For the text-containing cell, return its midpoint in (x, y) coordinate format. 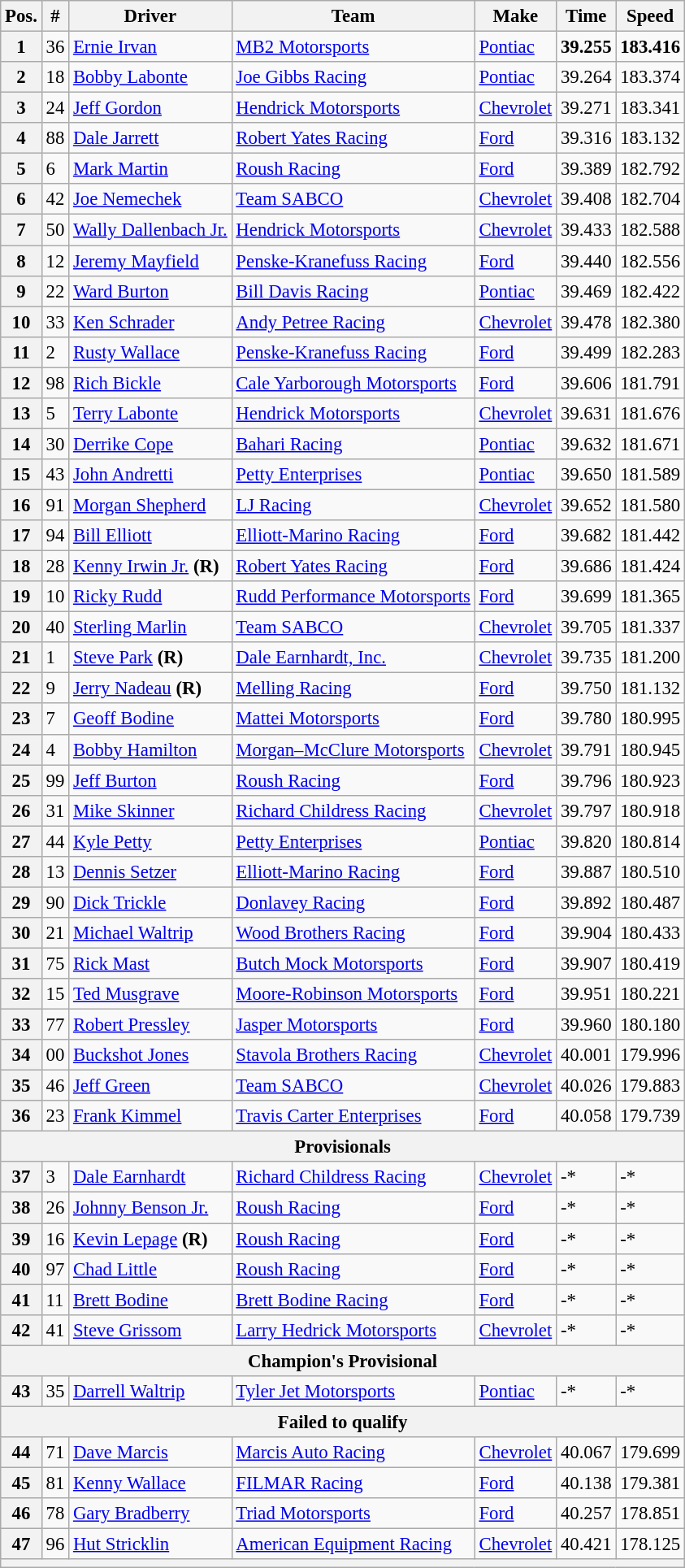
Team (353, 16)
Bill Davis Racing (353, 291)
Rusty Wallace (150, 352)
39.264 (587, 77)
Dale Earnhardt, Inc. (353, 658)
Steve Park (R) (150, 658)
40.001 (587, 1055)
39.887 (587, 872)
180.918 (650, 810)
40.067 (587, 1453)
180.419 (650, 963)
Darrell Waltrip (150, 1392)
Jasper Motorsports (353, 1025)
180.221 (650, 994)
39.652 (587, 505)
27 (21, 841)
99 (55, 780)
Champion's Provisional (343, 1361)
Stavola Brothers Racing (353, 1055)
Bill Elliott (150, 536)
Ricky Rudd (150, 597)
179.381 (650, 1483)
39.499 (587, 352)
Speed (650, 16)
Steve Grissom (150, 1330)
Terry Labonte (150, 414)
Ward Burton (150, 291)
Pos. (21, 16)
181.671 (650, 444)
20 (21, 628)
81 (55, 1483)
182.792 (650, 169)
MB2 Motorsports (353, 47)
45 (21, 1483)
78 (55, 1514)
LJ Racing (353, 505)
Dale Jarrett (150, 138)
Joe Gibbs Racing (353, 77)
181.337 (650, 628)
Donlavey Racing (353, 902)
96 (55, 1544)
183.416 (650, 47)
77 (55, 1025)
39.951 (587, 994)
Robert Pressley (150, 1025)
180.945 (650, 749)
Dale Earnhardt (150, 1178)
Butch Mock Motorsports (353, 963)
Mark Martin (150, 169)
40.058 (587, 1116)
97 (55, 1269)
Hut Stricklin (150, 1544)
39.686 (587, 567)
180.510 (650, 872)
39.632 (587, 444)
39.433 (587, 230)
Jeff Green (150, 1086)
Sterling Marlin (150, 628)
180.995 (650, 719)
Mike Skinner (150, 810)
39.682 (587, 536)
American Equipment Racing (353, 1544)
Rick Mast (150, 963)
Ken Schrader (150, 322)
Bobby Hamilton (150, 749)
181.580 (650, 505)
Dick Trickle (150, 902)
Johnny Benson Jr. (150, 1208)
39.820 (587, 841)
17 (21, 536)
Dennis Setzer (150, 872)
29 (21, 902)
40.138 (587, 1483)
Brett Bodine (150, 1300)
39.478 (587, 322)
Jerry Nadeau (R) (150, 688)
90 (55, 902)
91 (55, 505)
181.589 (650, 475)
39.271 (587, 108)
Bobby Labonte (150, 77)
Gary Bradberry (150, 1514)
183.374 (650, 77)
Buckshot Jones (150, 1055)
181.200 (650, 658)
179.883 (650, 1086)
181.442 (650, 536)
181.365 (650, 597)
Travis Carter Enterprises (353, 1116)
39.791 (587, 749)
71 (55, 1453)
Wood Brothers Racing (353, 933)
39.735 (587, 658)
32 (21, 994)
Make (515, 16)
Wally Dallenbach Jr. (150, 230)
39.960 (587, 1025)
Brett Bodine Racing (353, 1300)
Larry Hedrick Motorsports (353, 1330)
179.739 (650, 1116)
Morgan–McClure Motorsports (353, 749)
25 (21, 780)
39.389 (587, 169)
Failed to qualify (343, 1422)
Moore-Robinson Motorsports (353, 994)
Jeff Gordon (150, 108)
Ernie Irvan (150, 47)
Rich Bickle (150, 383)
181.791 (650, 383)
180.487 (650, 902)
Mattei Motorsports (353, 719)
Cale Yarborough Motorsports (353, 383)
Time (587, 16)
39.892 (587, 902)
182.380 (650, 322)
94 (55, 536)
39.631 (587, 414)
40.026 (587, 1086)
39.255 (587, 47)
14 (21, 444)
Kyle Petty (150, 841)
39.907 (587, 963)
180.433 (650, 933)
Kenny Irwin Jr. (R) (150, 567)
39.797 (587, 810)
Michael Waltrip (150, 933)
39.705 (587, 628)
179.996 (650, 1055)
181.132 (650, 688)
40.257 (587, 1514)
47 (21, 1544)
178.851 (650, 1514)
Joe Nemechek (150, 199)
Andy Petree Racing (353, 322)
Jeff Burton (150, 780)
39.650 (587, 475)
Jeremy Mayfield (150, 261)
Ted Musgrave (150, 994)
39.440 (587, 261)
180.923 (650, 780)
183.341 (650, 108)
182.704 (650, 199)
50 (55, 230)
180.814 (650, 841)
178.125 (650, 1544)
John Andretti (150, 475)
Morgan Shepherd (150, 505)
39.408 (587, 199)
Provisionals (343, 1147)
34 (21, 1055)
Marcis Auto Racing (353, 1453)
39.316 (587, 138)
Bahari Racing (353, 444)
Triad Motorsports (353, 1514)
182.556 (650, 261)
39.699 (587, 597)
Dave Marcis (150, 1453)
Kenny Wallace (150, 1483)
Frank Kimmel (150, 1116)
75 (55, 963)
39.780 (587, 719)
Chad Little (150, 1269)
182.422 (650, 291)
39.796 (587, 780)
Geoff Bodine (150, 719)
39.750 (587, 688)
FILMAR Racing (353, 1483)
37 (21, 1178)
182.588 (650, 230)
Tyler Jet Motorsports (353, 1392)
39.904 (587, 933)
98 (55, 383)
180.180 (650, 1025)
182.283 (650, 352)
00 (55, 1055)
88 (55, 138)
Driver (150, 16)
Derrike Cope (150, 444)
181.424 (650, 567)
8 (21, 261)
Kevin Lepage (R) (150, 1239)
19 (21, 597)
38 (21, 1208)
39.606 (587, 383)
39.469 (587, 291)
Melling Racing (353, 688)
40.421 (587, 1544)
Rudd Performance Motorsports (353, 597)
39 (21, 1239)
# (55, 16)
179.699 (650, 1453)
181.676 (650, 414)
183.132 (650, 138)
